Scan for the cell matching the given text and deliver its [X, Y] coordinate at center. 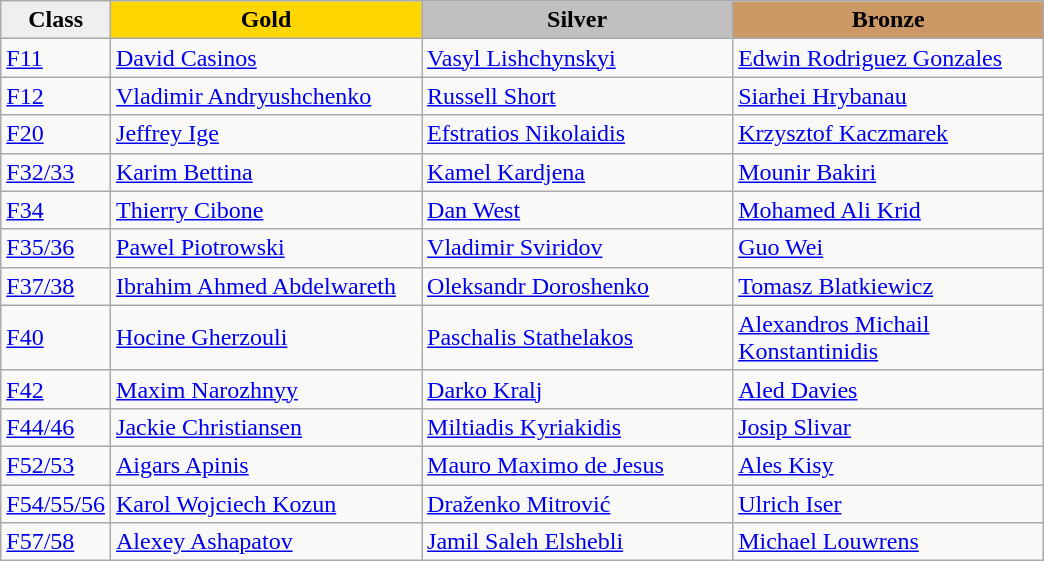
F40 [56, 338]
Aigars Apinis [266, 465]
F54/55/56 [56, 503]
Draženko Mitrović [578, 503]
Efstratios Nikolaidis [578, 134]
Mauro Maximo de Jesus [578, 465]
Ibrahim Ahmed Abdelwareth [266, 286]
Karol Wojciech Kozun [266, 503]
Vladimir Andryushchenko [266, 96]
David Casinos [266, 58]
Tomasz Blatkiewicz [888, 286]
F12 [56, 96]
Bronze [888, 20]
F57/58 [56, 542]
F42 [56, 389]
Vasyl Lishchynskyi [578, 58]
Edwin Rodriguez Gonzales [888, 58]
Alexandros Michail Konstantinidis [888, 338]
Paschalis Stathelakos [578, 338]
Maxim Narozhnyy [266, 389]
Pawel Piotrowski [266, 248]
Jackie Christiansen [266, 427]
Jamil Saleh Elshebli [578, 542]
F11 [56, 58]
Dan West [578, 210]
Mohamed Ali Krid [888, 210]
Thierry Cibone [266, 210]
Vladimir Sviridov [578, 248]
F32/33 [56, 172]
F44/46 [56, 427]
F34 [56, 210]
Silver [578, 20]
Ales Kisy [888, 465]
Alexey Ashapatov [266, 542]
Jeffrey Ige [266, 134]
Kamel Kardjena [578, 172]
F37/38 [56, 286]
Ulrich Iser [888, 503]
Gold [266, 20]
Oleksandr Doroshenko [578, 286]
F52/53 [56, 465]
Class [56, 20]
Josip Slivar [888, 427]
Darko Kralj [578, 389]
Russell Short [578, 96]
F20 [56, 134]
Aled Davies [888, 389]
Michael Louwrens [888, 542]
Miltiadis Kyriakidis [578, 427]
F35/36 [56, 248]
Hocine Gherzouli [266, 338]
Siarhei Hrybanau [888, 96]
Krzysztof Kaczmarek [888, 134]
Karim Bettina [266, 172]
Guo Wei [888, 248]
Mounir Bakiri [888, 172]
